Pinpoint the cell where the given text exists, returning its [x, y] midpoint coordinate. 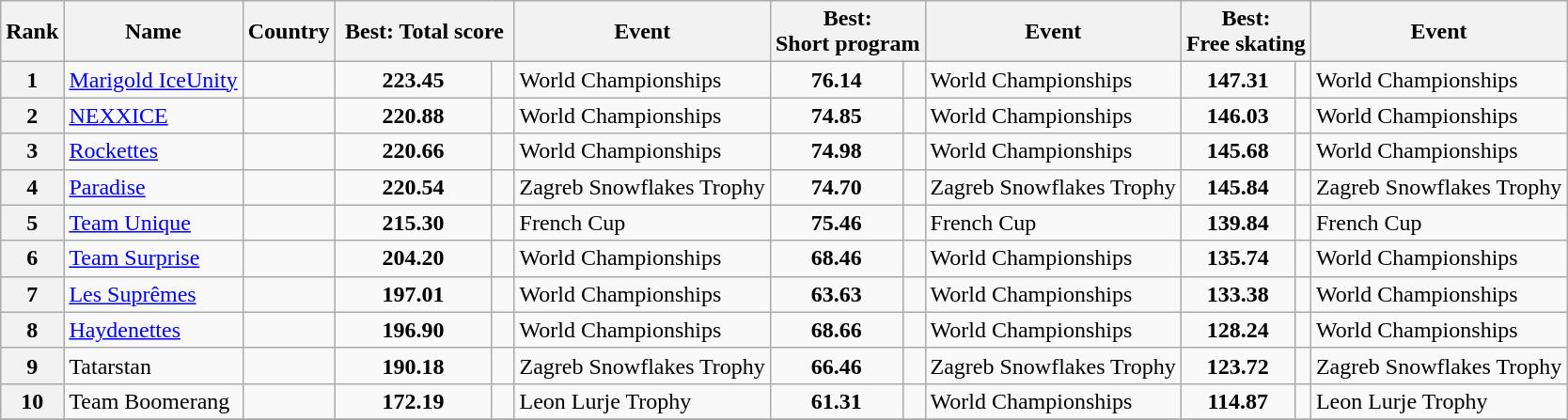
8 [32, 330]
7 [32, 294]
204.20 [414, 258]
147.31 [1237, 80]
9 [32, 366]
223.45 [414, 80]
Team Unique [153, 223]
Tatarstan [153, 366]
Les Suprêmes [153, 294]
74.85 [837, 116]
220.66 [414, 151]
63.63 [837, 294]
215.30 [414, 223]
68.46 [837, 258]
145.84 [1237, 187]
68.66 [837, 330]
Marigold IceUnity [153, 80]
Team Surprise [153, 258]
5 [32, 223]
Best: Free skating [1246, 32]
114.87 [1237, 401]
Haydenettes [153, 330]
139.84 [1237, 223]
Team Boomerang [153, 401]
135.74 [1237, 258]
75.46 [837, 223]
146.03 [1237, 116]
Country [289, 32]
76.14 [837, 80]
196.90 [414, 330]
128.24 [1237, 330]
Best: Total score [425, 32]
61.31 [837, 401]
220.88 [414, 116]
220.54 [414, 187]
145.68 [1237, 151]
66.46 [837, 366]
197.01 [414, 294]
74.98 [837, 151]
Paradise [153, 187]
123.72 [1237, 366]
Rockettes [153, 151]
2 [32, 116]
3 [32, 151]
Name [153, 32]
74.70 [837, 187]
4 [32, 187]
Best: Short program [848, 32]
NEXXICE [153, 116]
190.18 [414, 366]
6 [32, 258]
1 [32, 80]
133.38 [1237, 294]
172.19 [414, 401]
10 [32, 401]
Rank [32, 32]
